Identify which cell holds the provided text, then report its [X, Y] central coordinate. 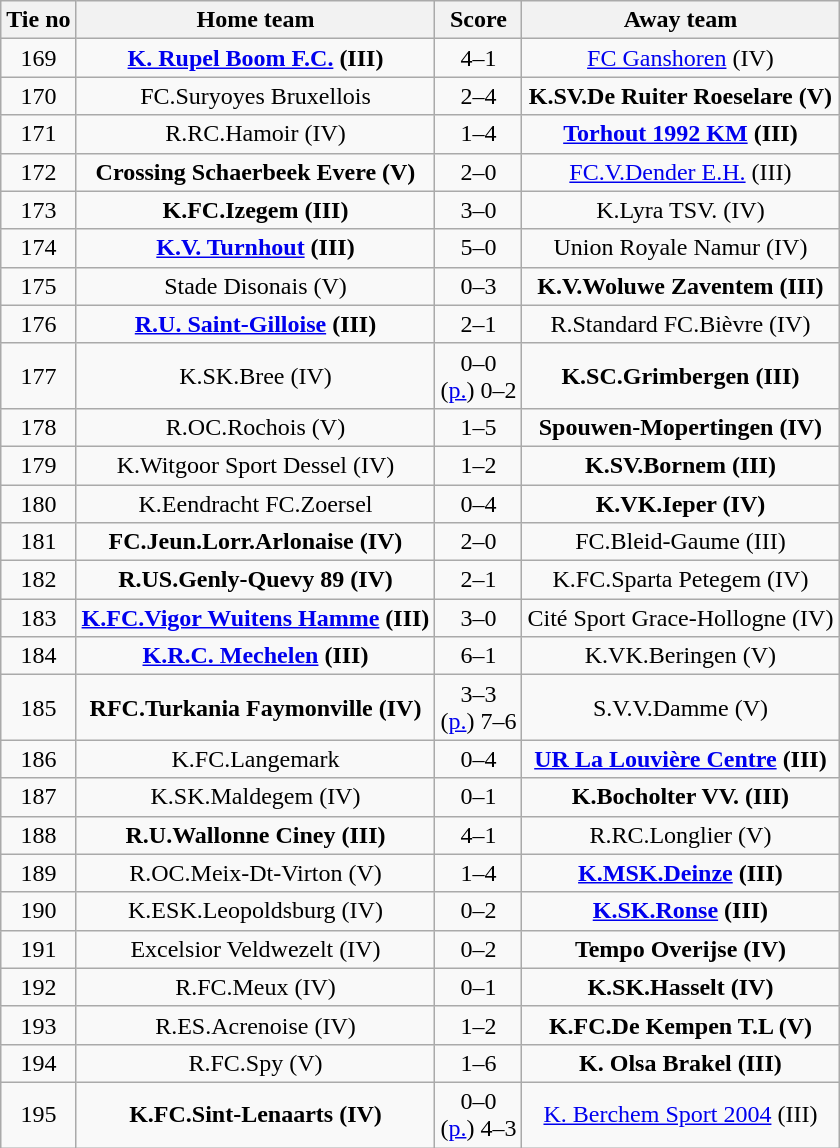
193 [38, 1025]
185 [38, 708]
R.FC.Meux (IV) [256, 987]
FC Ganshoren (IV) [680, 58]
179 [38, 465]
K.Bocholter VV. (III) [680, 797]
184 [38, 656]
174 [38, 248]
171 [38, 134]
195 [38, 1114]
K.SK.Hasselt (IV) [680, 987]
R.U. Saint-Gilloise (III) [256, 324]
194 [38, 1063]
R.OC.Meix-Dt-Virton (V) [256, 873]
FC.V.Dender E.H. (III) [680, 172]
FC.Bleid-Gaume (III) [680, 542]
173 [38, 210]
K.R.C. Mechelen (III) [256, 656]
R.RC.Hamoir (IV) [256, 134]
R.Standard FC.Bièvre (IV) [680, 324]
R.ES.Acrenoise (IV) [256, 1025]
1–6 [478, 1063]
K.Witgoor Sport Dessel (IV) [256, 465]
K.SC.Grimbergen (III) [680, 376]
186 [38, 759]
177 [38, 376]
Away team [680, 20]
172 [38, 172]
FC.Jeun.Lorr.Arlonaise (IV) [256, 542]
6–1 [478, 656]
Spouwen-Mopertingen (IV) [680, 427]
188 [38, 835]
RFC.Turkania Faymonville (IV) [256, 708]
K. Olsa Brakel (III) [680, 1063]
FC.Suryoyes Bruxellois [256, 96]
K. Rupel Boom F.C. (III) [256, 58]
Tie no [38, 20]
181 [38, 542]
191 [38, 949]
K.SK.Ronse (III) [680, 911]
180 [38, 503]
Crossing Schaerbeek Evere (V) [256, 172]
K.FC.Langemark [256, 759]
Tempo Overijse (IV) [680, 949]
R.US.Genly-Quevy 89 (IV) [256, 580]
178 [38, 427]
170 [38, 96]
K.FC.De Kempen T.L (V) [680, 1025]
R.OC.Rochois (V) [256, 427]
K.V. Turnhout (III) [256, 248]
Torhout 1992 KM (III) [680, 134]
189 [38, 873]
K.FC.Vigor Wuitens Hamme (III) [256, 618]
Cité Sport Grace-Hollogne (IV) [680, 618]
175 [38, 286]
K.MSK.Deinze (III) [680, 873]
K.Lyra TSV. (IV) [680, 210]
S.V.V.Damme (V) [680, 708]
5–0 [478, 248]
183 [38, 618]
190 [38, 911]
2–4 [478, 96]
0–0(p.) 0–2 [478, 376]
R.U.Wallonne Ciney (III) [256, 835]
3–3(p.) 7–6 [478, 708]
K.FC.Izegem (III) [256, 210]
R.RC.Longlier (V) [680, 835]
Home team [256, 20]
K.ESK.Leopoldsburg (IV) [256, 911]
182 [38, 580]
K.FC.Sint-Lenaarts (IV) [256, 1114]
K.SK.Bree (IV) [256, 376]
192 [38, 987]
176 [38, 324]
K.SV.De Ruiter Roeselare (V) [680, 96]
Excelsior Veldwezelt (IV) [256, 949]
R.FC.Spy (V) [256, 1063]
UR La Louvière Centre (III) [680, 759]
169 [38, 58]
K.VK.Ieper (IV) [680, 503]
Score [478, 20]
1–5 [478, 427]
K.V.Woluwe Zaventem (III) [680, 286]
K.SK.Maldegem (IV) [256, 797]
Stade Disonais (V) [256, 286]
0–0(p.) 4–3 [478, 1114]
K.SV.Bornem (III) [680, 465]
K.FC.Sparta Petegem (IV) [680, 580]
K.VK.Beringen (V) [680, 656]
K.Eendracht FC.Zoersel [256, 503]
Union Royale Namur (IV) [680, 248]
187 [38, 797]
K. Berchem Sport 2004 (III) [680, 1114]
0–3 [478, 286]
